Search for the cell housing the specified text and yield its [X, Y] center coordinate. 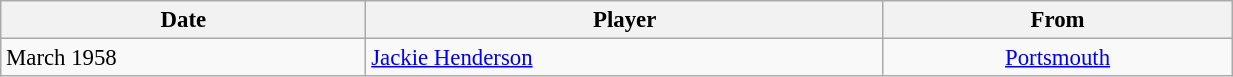
Portsmouth [1057, 58]
March 1958 [184, 58]
Jackie Henderson [625, 58]
Player [625, 20]
From [1057, 20]
Date [184, 20]
